Return (X, Y) of the center of cell containing provided text 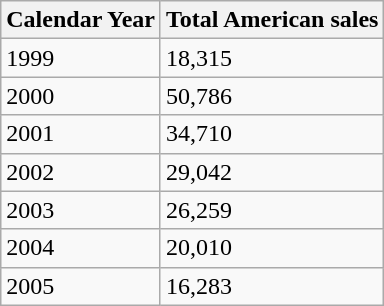
26,259 (272, 210)
Calendar Year (81, 20)
2001 (81, 134)
2004 (81, 248)
Total American sales (272, 20)
1999 (81, 58)
2005 (81, 286)
16,283 (272, 286)
2003 (81, 210)
18,315 (272, 58)
20,010 (272, 248)
29,042 (272, 172)
50,786 (272, 96)
34,710 (272, 134)
2000 (81, 96)
2002 (81, 172)
